From the cell containing the given text, extract its center point as (x, y) coordinate. 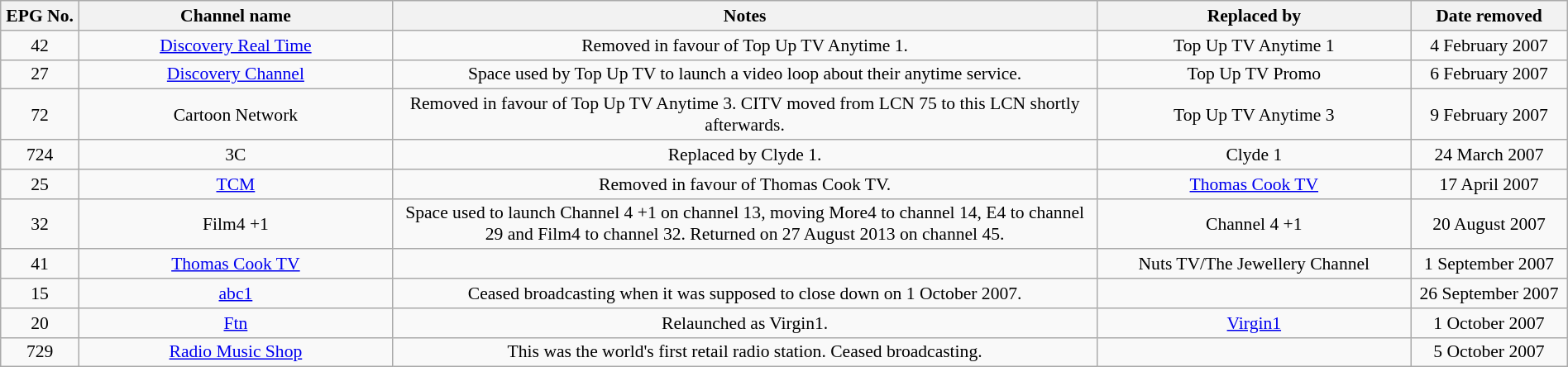
15 (40, 293)
Top Up TV Anytime 1 (1254, 45)
1 September 2007 (1489, 265)
25 (40, 184)
EPG No. (40, 16)
Clyde 1 (1254, 155)
Date removed (1489, 16)
Replaced by (1254, 16)
3C (235, 155)
Removed in favour of Top Up TV Anytime 1. (744, 45)
4 February 2007 (1489, 45)
Top Up TV Anytime 3 (1254, 114)
Notes (744, 16)
Space used by Top Up TV to launch a video loop about their anytime service. (744, 74)
27 (40, 74)
1 October 2007 (1489, 323)
Removed in favour of Thomas Cook TV. (744, 184)
17 April 2007 (1489, 184)
72 (40, 114)
5 October 2007 (1489, 352)
Removed in favour of Top Up TV Anytime 3. CITV moved from LCN 75 to this LCN shortly afterwards. (744, 114)
20 (40, 323)
Channel 4 +1 (1254, 223)
Film4 +1 (235, 223)
Discovery Channel (235, 74)
Top Up TV Promo (1254, 74)
Nuts TV/The Jewellery Channel (1254, 265)
24 March 2007 (1489, 155)
6 February 2007 (1489, 74)
42 (40, 45)
Replaced by Clyde 1. (744, 155)
32 (40, 223)
26 September 2007 (1489, 293)
41 (40, 265)
Virgin1 (1254, 323)
724 (40, 155)
Ftn (235, 323)
Relaunched as Virgin1. (744, 323)
729 (40, 352)
Cartoon Network (235, 114)
abc1 (235, 293)
9 February 2007 (1489, 114)
Channel name (235, 16)
Ceased broadcasting when it was supposed to close down on 1 October 2007. (744, 293)
This was the world's first retail radio station. Ceased broadcasting. (744, 352)
TCM (235, 184)
Radio Music Shop (235, 352)
Discovery Real Time (235, 45)
20 August 2007 (1489, 223)
